Locate the cell with the specified text and output its (x, y) center coordinate. 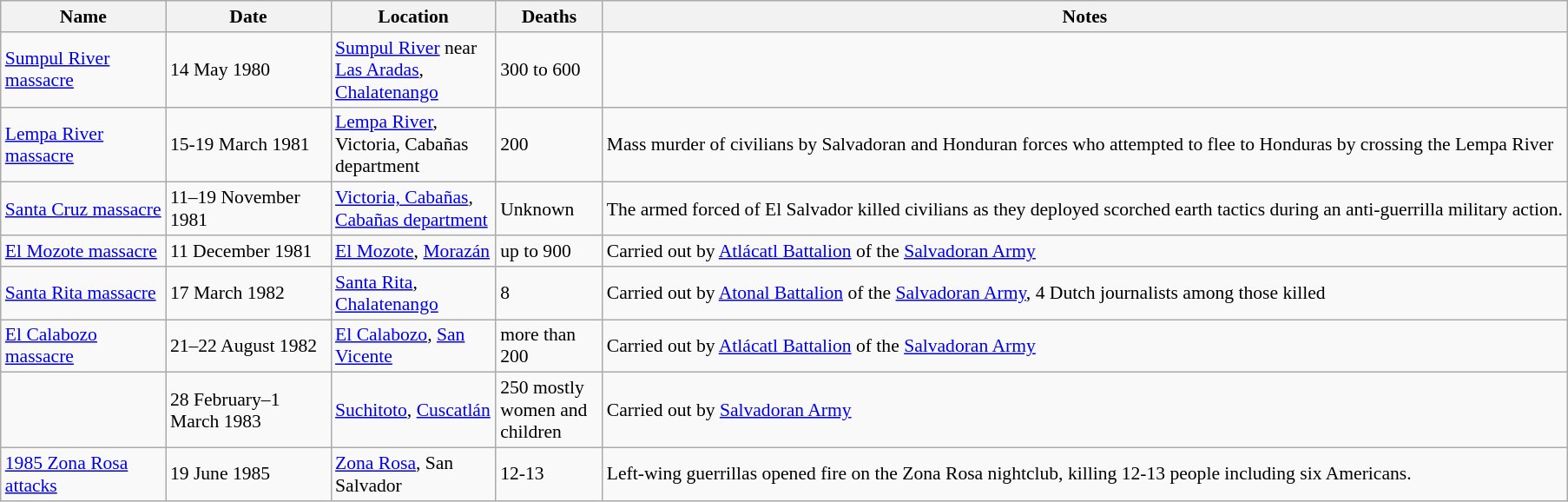
1985 Zona Rosa attacks (83, 474)
The armed forced of El Salvador killed civilians as they deployed scorched earth tactics during an anti-guerrilla military action. (1085, 208)
Santa Cruz massacre (83, 208)
Date (248, 17)
200 (549, 144)
19 June 1985 (248, 474)
Sumpul River massacre (83, 69)
12-13 (549, 474)
Lempa River, Victoria, Cabañas department (413, 144)
Carried out by Salvadoran Army (1085, 410)
El Calabozo massacre (83, 346)
17 March 1982 (248, 294)
Deaths (549, 17)
Suchitoto, Cuscatlán (413, 410)
Unknown (549, 208)
Lempa River massacre (83, 144)
11 December 1981 (248, 251)
Zona Rosa, San Salvador (413, 474)
Name (83, 17)
Carried out by Atonal Battalion of the Salvadoran Army, 4 Dutch journalists among those killed (1085, 294)
11–19 November 1981 (248, 208)
21–22 August 1982 (248, 346)
Santa Rita massacre (83, 294)
Santa Rita, Chalatenango (413, 294)
8 (549, 294)
up to 900 (549, 251)
250 mostly women and children (549, 410)
300 to 600 (549, 69)
El Mozote massacre (83, 251)
El Mozote, Morazán (413, 251)
15-19 March 1981 (248, 144)
Left-wing guerrillas opened fire on the Zona Rosa nightclub, killing 12-13 people including six Americans. (1085, 474)
Mass murder of civilians by Salvadoran and Honduran forces who attempted to flee to Honduras by crossing the Lempa River (1085, 144)
Sumpul River near Las Aradas, Chalatenango (413, 69)
Victoria, Cabañas, Cabañas department (413, 208)
more than 200 (549, 346)
28 February–1 March 1983 (248, 410)
El Calabozo, San Vicente (413, 346)
Location (413, 17)
Notes (1085, 17)
14 May 1980 (248, 69)
